Search for the cell housing the specified text and yield its (X, Y) center coordinate. 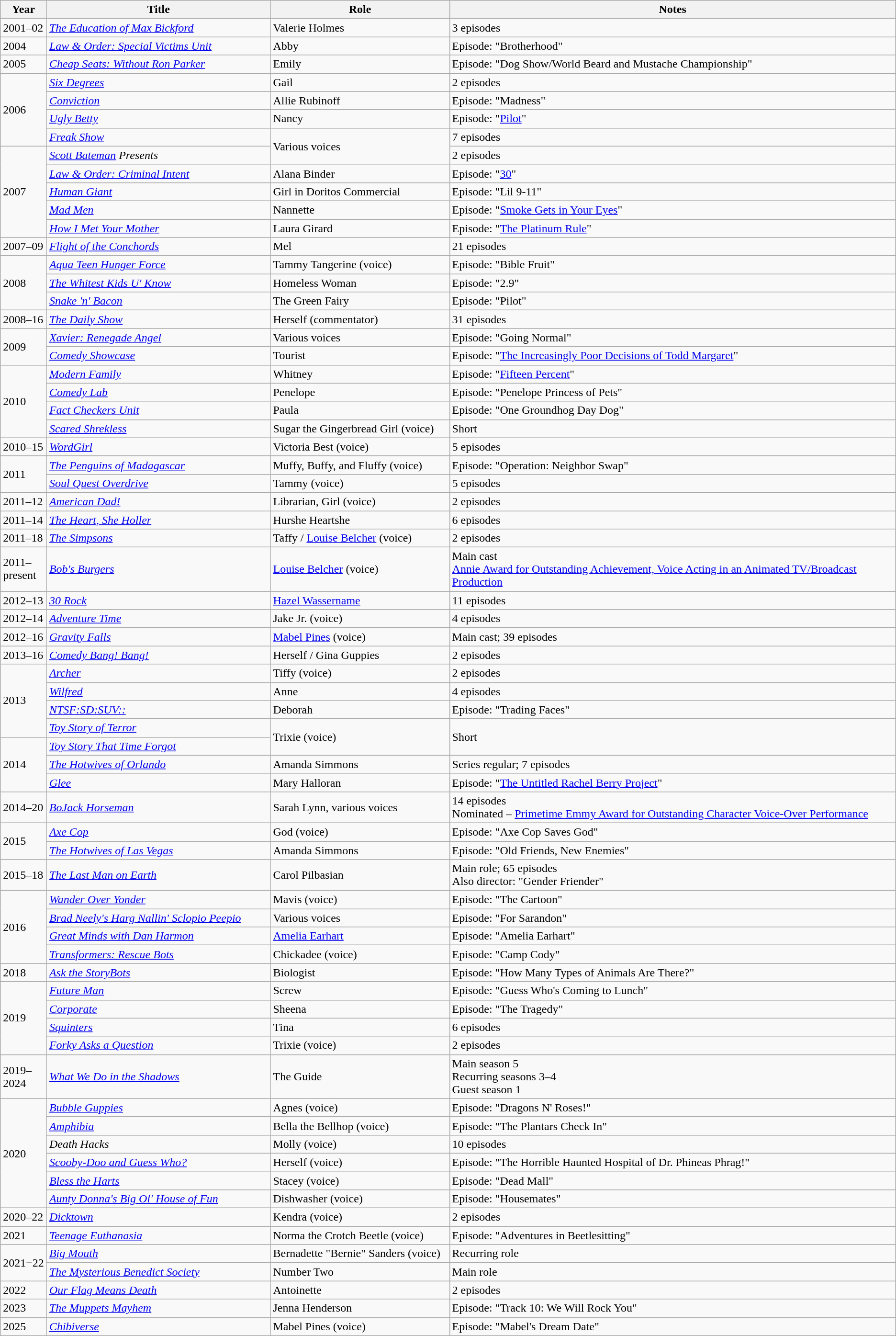
Mavis (voice) (360, 900)
Episode: "Lil 9-11" (672, 192)
Year (24, 10)
Penelope (360, 392)
Squinters (158, 1027)
Scott Bateman Presents (158, 155)
Episode: "One Groundhog Day Dog" (672, 410)
Aqua Teen Hunger Force (158, 265)
Herself (voice) (360, 1162)
Flight of the Conchords (158, 247)
Anne (360, 691)
The Simpsons (158, 538)
Chickadee (voice) (360, 954)
Freak Show (158, 137)
Episode: "The Cartoon" (672, 900)
Stacey (voice) (360, 1180)
Episode: "Brotherhood" (672, 46)
Toy Story of Terror (158, 728)
Carol Pilbasian (360, 875)
2013–16 (24, 655)
Sarah Lynn, various voices (360, 807)
Episode: "Operation: Neighbor Swap" (672, 465)
2008–16 (24, 319)
2005 (24, 64)
Conviction (158, 101)
Xavier: Renegade Angel (158, 338)
Tammy (voice) (360, 483)
Biologist (360, 973)
Episode: "Track 10: We Will Rock You" (672, 1308)
Episode: "30" (672, 173)
Bubble Guppies (158, 1108)
Mary Halloran (360, 782)
Valerie Holmes (360, 28)
The Penguins of Madagascar (158, 465)
2007–09 (24, 247)
Death Hacks (158, 1144)
Episode: "Fifteen Percent" (672, 374)
Gail (360, 82)
Ask the StoryBots (158, 973)
Series regular; 7 episodes (672, 764)
Episode: "Madness" (672, 101)
2011–present (24, 569)
Episode: "The Plantars Check In" (672, 1126)
Scooby-Doo and Guess Who? (158, 1162)
Main cast; 39 episodes (672, 637)
Deborah (360, 710)
14 episodesNominated – Primetime Emmy Award for Outstanding Character Voice-Over Performance (672, 807)
The Daily Show (158, 319)
3 episodes (672, 28)
Agnes (voice) (360, 1108)
2018 (24, 973)
Axe Cop (158, 832)
Kendra (voice) (360, 1217)
God (voice) (360, 832)
2014–20 (24, 807)
2020–22 (24, 1217)
The Green Fairy (360, 301)
2006 (24, 110)
Hazel Wassername (360, 600)
2014 (24, 764)
Number Two (360, 1272)
The Hotwives of Orlando (158, 764)
Toy Story That Time Forgot (158, 746)
Screw (360, 991)
Nannette (360, 210)
Bob's Burgers (158, 569)
2022 (24, 1290)
10 episodes (672, 1144)
2016 (24, 927)
Episode: "The Platinum Rule" (672, 228)
Episode: "Going Normal" (672, 338)
The Education of Max Bickford (158, 28)
Episode: "The Horrible Haunted Hospital of Dr. Phineas Phrag!" (672, 1162)
The Heart, She Holler (158, 520)
2010 (24, 401)
Scared Shrekless (158, 429)
Tammy Tangerine (voice) (360, 265)
Law & Order: Special Victims Unit (158, 46)
Human Giant (158, 192)
How I Met Your Mother (158, 228)
Victoria Best (voice) (360, 447)
Episode: "Amelia Earhart" (672, 936)
Norma the Crotch Beetle (voice) (360, 1235)
Emily (360, 64)
2001–02 (24, 28)
Molly (voice) (360, 1144)
Librarian, Girl (voice) (360, 501)
Taffy / Louise Belcher (voice) (360, 538)
Mel (360, 247)
Herself (commentator) (360, 319)
2011 (24, 474)
2008 (24, 283)
Episode: "2.9" (672, 283)
American Dad! (158, 501)
Homeless Woman (360, 283)
Snake 'n' Bacon (158, 301)
Episode: "Housemates" (672, 1199)
Main role (672, 1272)
Herself / Gina Guppies (360, 655)
BoJack Horseman (158, 807)
The Guide (360, 1076)
11 episodes (672, 600)
Teenage Euthanasia (158, 1235)
Paula (360, 410)
Amphibia (158, 1126)
Laura Girard (360, 228)
21 episodes (672, 247)
Nancy (360, 119)
Abby (360, 46)
2012–16 (24, 637)
The Last Man on Earth (158, 875)
Notes (672, 10)
Episode: "Axe Cop Saves God" (672, 832)
Muffy, Buffy, and Fluffy (voice) (360, 465)
2011–18 (24, 538)
30 Rock (158, 600)
Hurshe Heartshe (360, 520)
Episode: "Trading Faces" (672, 710)
Bella the Bellhop (voice) (360, 1126)
2009 (24, 347)
2015 (24, 841)
The Hotwives of Las Vegas (158, 850)
2012–14 (24, 619)
NTSF:SD:SUV:: (158, 710)
Sugar the Gingerbread Girl (voice) (360, 429)
Antoinette (360, 1290)
Ugly Betty (158, 119)
Main role; 65 episodesAlso director: "Gender Friender" (672, 875)
Amelia Earhart (360, 936)
2007 (24, 192)
Dishwasher (voice) (360, 1199)
2013 (24, 701)
Future Man (158, 991)
2019 (24, 1018)
Girl in Doritos Commercial (360, 192)
Sheena (360, 1009)
2025 (24, 1326)
Wander Over Yonder (158, 900)
Episode: "The Increasingly Poor Decisions of Todd Margaret" (672, 356)
31 episodes (672, 319)
Tiffy (voice) (360, 673)
2015–18 (24, 875)
Wilfred (158, 691)
2021 (24, 1235)
What We Do in the Shadows (158, 1076)
Allie Rubinoff (360, 101)
Whitney (360, 374)
Chibiverse (158, 1326)
Episode: "Smoke Gets in Your Eyes" (672, 210)
Episode: "Dog Show/World Beard and Mustache Championship" (672, 64)
Cheap Seats: Without Ron Parker (158, 64)
7 episodes (672, 137)
Recurring role (672, 1254)
2021−22 (24, 1263)
Alana Binder (360, 173)
Title (158, 10)
Gravity Falls (158, 637)
The Whitest Kids U' Know (158, 283)
Soul Quest Overdrive (158, 483)
2004 (24, 46)
Tourist (360, 356)
Tina (360, 1027)
Archer (158, 673)
Bernadette "Bernie" Sanders (voice) (360, 1254)
Bless the Harts (158, 1180)
2019–2024 (24, 1076)
Jake Jr. (voice) (360, 619)
Main season 5Recurring seasons 3–4 Guest season 1 (672, 1076)
Role (360, 10)
Episode: "Camp Cody" (672, 954)
Episode: "Dragons N' Roses!" (672, 1108)
2012–13 (24, 600)
Great Minds with Dan Harmon (158, 936)
Fact Checkers Unit (158, 410)
Corporate (158, 1009)
Episode: "Old Friends, New Enemies" (672, 850)
Law & Order: Criminal Intent (158, 173)
Brad Neely's Harg Nallin' Sclopio Peepio (158, 918)
WordGirl (158, 447)
2023 (24, 1308)
Episode: "How Many Types of Animals Are There?" (672, 973)
Mad Men (158, 210)
Dicktown (158, 1217)
Episode: "For Sarandon" (672, 918)
Glee (158, 782)
Comedy Showcase (158, 356)
Our Flag Means Death (158, 1290)
Episode: "Mabel's Dream Date" (672, 1326)
Big Mouth (158, 1254)
Forky Asks a Question (158, 1045)
Aunty Donna's Big Ol' House of Fun (158, 1199)
Main castAnnie Award for Outstanding Achievement, Voice Acting in an Animated TV/Broadcast Production (672, 569)
Episode: "Adventures in Beetlesitting" (672, 1235)
Episode: "Guess Who's Coming to Lunch" (672, 991)
Episode: "The Tragedy" (672, 1009)
Jenna Henderson (360, 1308)
2011–12 (24, 501)
Adventure Time (158, 619)
Episode: "Dead Mall" (672, 1180)
Modern Family (158, 374)
Louise Belcher (voice) (360, 569)
2010–15 (24, 447)
2011–14 (24, 520)
Six Degrees (158, 82)
2020 (24, 1153)
Episode: "The Untitled Rachel Berry Project" (672, 782)
Episode: "Penelope Princess of Pets" (672, 392)
The Mysterious Benedict Society (158, 1272)
Comedy Lab (158, 392)
Transformers: Rescue Bots (158, 954)
Comedy Bang! Bang! (158, 655)
Episode: "Bible Fruit" (672, 265)
The Muppets Mayhem (158, 1308)
